Determine the (x, y) coordinate at the center of the cell enclosing the given text.  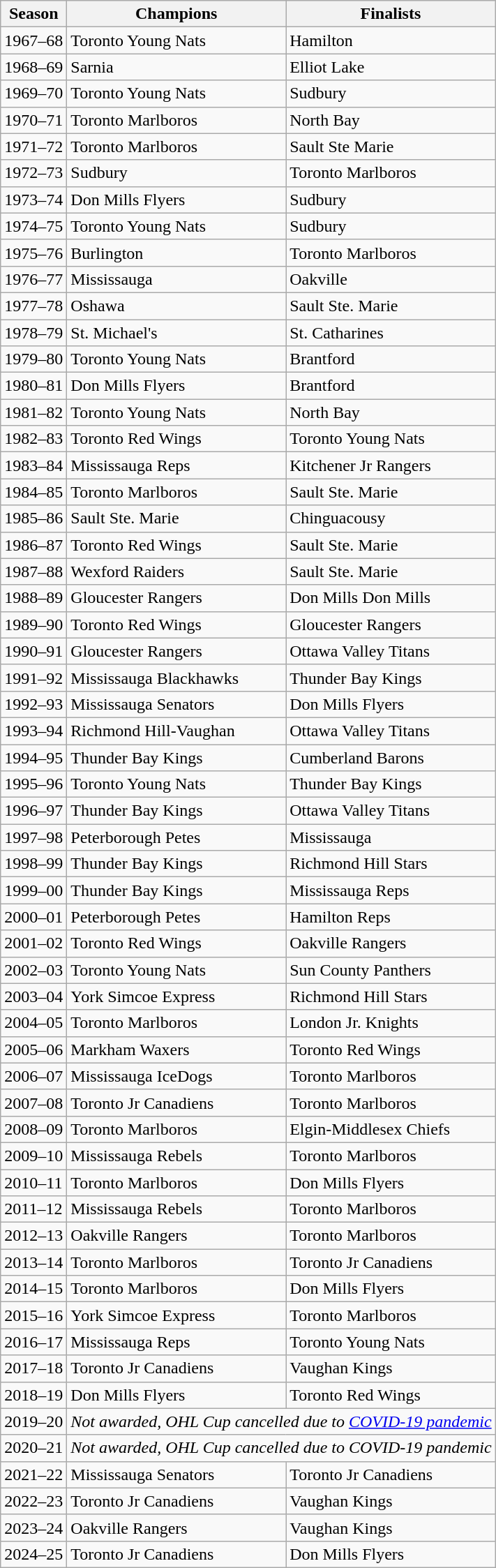
2015–16 (33, 1315)
1978–79 (33, 333)
2009–10 (33, 1156)
St. Michael's (176, 333)
2011–12 (33, 1209)
1997–98 (33, 837)
Champions (176, 14)
2018–19 (33, 1395)
1987–88 (33, 572)
2004–05 (33, 1023)
Hamilton Reps (391, 917)
Wexford Raiders (176, 572)
2005–06 (33, 1050)
2020–21 (33, 1448)
1969–70 (33, 94)
1998–99 (33, 864)
2024–25 (33, 1554)
Cumberland Barons (391, 757)
1972–73 (33, 173)
Elliot Lake (391, 67)
2012–13 (33, 1236)
1993–94 (33, 731)
Chinguacousy (391, 518)
Markham Waxers (176, 1050)
Mississauga Blackhawks (176, 678)
1988–89 (33, 598)
1979–80 (33, 359)
2023–24 (33, 1528)
1994–95 (33, 757)
2002–03 (33, 970)
1995–96 (33, 784)
1983–84 (33, 465)
Richmond Hill-Vaughan (176, 731)
1976–77 (33, 279)
1974–75 (33, 226)
2017–18 (33, 1368)
Finalists (391, 14)
Kitchener Jr Rangers (391, 465)
2021–22 (33, 1474)
1986–87 (33, 545)
1981–82 (33, 412)
1991–92 (33, 678)
1999–00 (33, 890)
1970–71 (33, 120)
2000–01 (33, 917)
1982–83 (33, 439)
Oakville (391, 279)
Don Mills Don Mills (391, 598)
2003–04 (33, 996)
1989–90 (33, 625)
1980–81 (33, 386)
2007–08 (33, 1103)
1967–68 (33, 40)
2019–20 (33, 1421)
Sun County Panthers (391, 970)
1968–69 (33, 67)
2013–14 (33, 1262)
2001–02 (33, 943)
Sarnia (176, 67)
Elgin-Middlesex Chiefs (391, 1129)
2022–23 (33, 1501)
1985–86 (33, 518)
Hamilton (391, 40)
1992–93 (33, 704)
2010–11 (33, 1183)
Oshawa (176, 306)
London Jr. Knights (391, 1023)
1977–78 (33, 306)
2006–07 (33, 1076)
1990–91 (33, 651)
2014–15 (33, 1289)
Mississauga IceDogs (176, 1076)
St. Catharines (391, 333)
1996–97 (33, 811)
1975–76 (33, 253)
Burlington (176, 253)
2008–09 (33, 1129)
2016–17 (33, 1342)
Season (33, 14)
1971–72 (33, 147)
1973–74 (33, 200)
1984–85 (33, 492)
Sault Ste Marie (391, 147)
